Identify which cell holds the provided text, then report its [x, y] central coordinate. 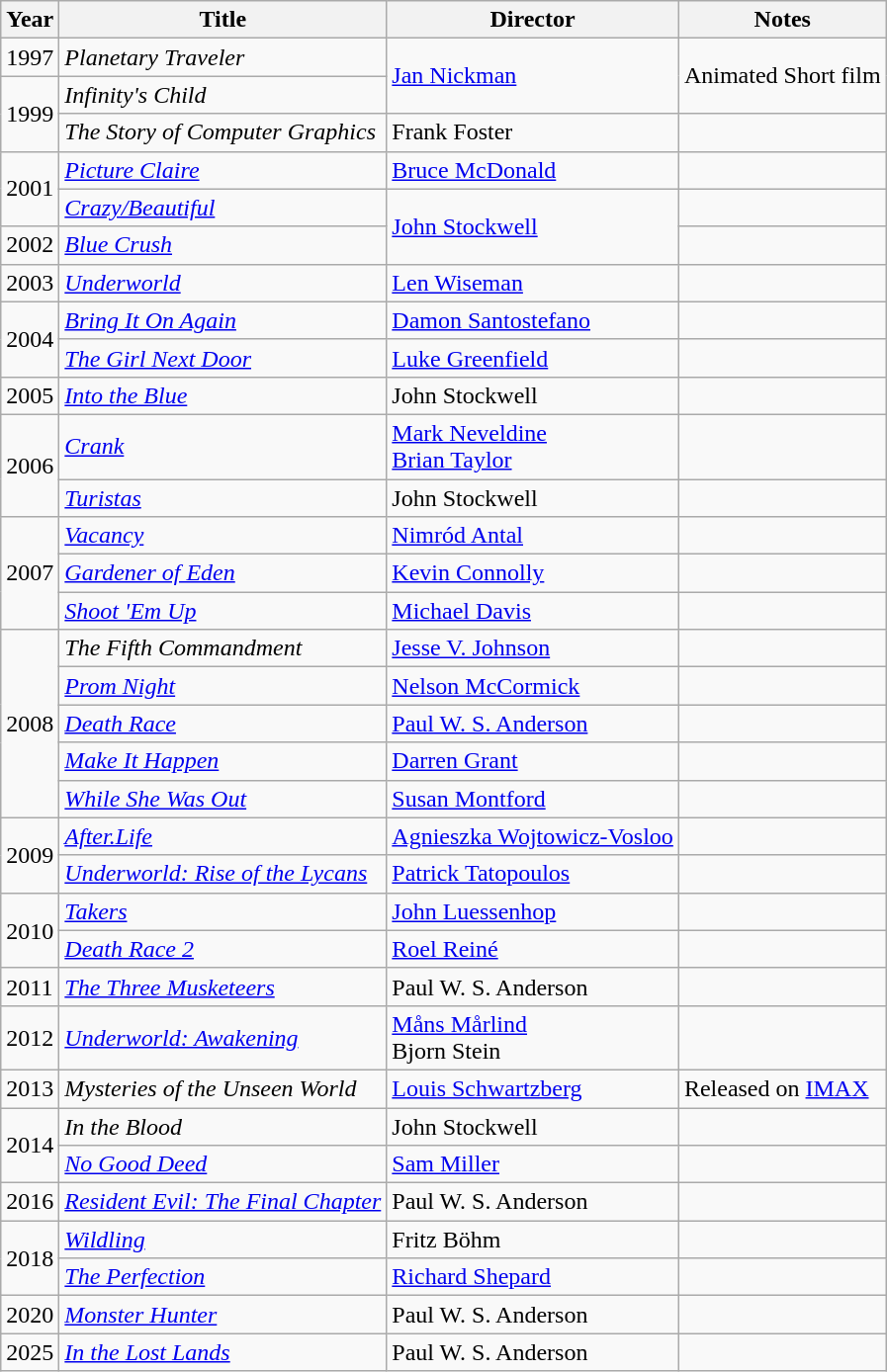
Title [223, 20]
Infinity's Child [223, 95]
Year [30, 20]
Patrick Tatopoulos [533, 874]
Agnieszka Wojtowicz-Vosloo [533, 836]
Nelson McCormick [533, 686]
While She Was Out [223, 799]
2016 [30, 1202]
Michael Davis [533, 611]
2020 [30, 1315]
Måns MårlindBjorn Stein [533, 1038]
Len Wiseman [533, 283]
Picture Claire [223, 170]
Kevin Connolly [533, 573]
2009 [30, 855]
Released on IMAX [782, 1088]
The Story of Computer Graphics [223, 132]
Fritz Böhm [533, 1240]
Nimród Antal [533, 536]
After.Life [223, 836]
2025 [30, 1352]
The Perfection [223, 1277]
Darren Grant [533, 761]
Director [533, 20]
Gardener of Eden [223, 573]
Animated Short film [782, 76]
Underworld: Awakening [223, 1038]
Vacancy [223, 536]
Roel Reiné [533, 949]
Monster Hunter [223, 1315]
Blue Crush [223, 245]
Underworld: Rise of the Lycans [223, 874]
In the Blood [223, 1126]
2001 [30, 189]
Planetary Traveler [223, 57]
Louis Schwartzberg [533, 1088]
No Good Deed [223, 1164]
2018 [30, 1258]
2007 [30, 573]
1999 [30, 114]
Make It Happen [223, 761]
Notes [782, 20]
2006 [30, 465]
2002 [30, 245]
Crank [223, 447]
2004 [30, 339]
2014 [30, 1145]
Bring It On Again [223, 320]
1997 [30, 57]
The Three Musketeers [223, 986]
Wildling [223, 1240]
Jan Nickman [533, 76]
In the Lost Lands [223, 1352]
Shoot 'Em Up [223, 611]
Sam Miller [533, 1164]
Takers [223, 911]
Richard Shepard [533, 1277]
Death Race 2 [223, 949]
2013 [30, 1088]
Resident Evil: The Final Chapter [223, 1202]
Death Race [223, 724]
2012 [30, 1038]
Underworld [223, 283]
2003 [30, 283]
2008 [30, 724]
Prom Night [223, 686]
Mysteries of the Unseen World [223, 1088]
John Luessenhop [533, 911]
Luke Greenfield [533, 358]
Bruce McDonald [533, 170]
Frank Foster [533, 132]
Into the Blue [223, 395]
Jesse V. Johnson [533, 648]
2010 [30, 930]
Crazy/Beautiful [223, 208]
Mark NeveldineBrian Taylor [533, 447]
Damon Santostefano [533, 320]
2005 [30, 395]
2011 [30, 986]
The Girl Next Door [223, 358]
The Fifth Commandment [223, 648]
Turistas [223, 497]
Susan Montford [533, 799]
